Locate the cell with the specified text and output its [x, y] center coordinate. 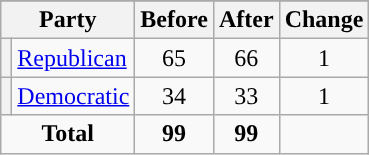
Before [174, 20]
34 [174, 96]
Republican [74, 58]
Total [68, 134]
Democratic [74, 96]
Party [68, 20]
Change [324, 20]
After [246, 20]
33 [246, 96]
66 [246, 58]
65 [174, 58]
